Scan for the cell matching the given text and deliver its [X, Y] coordinate at center. 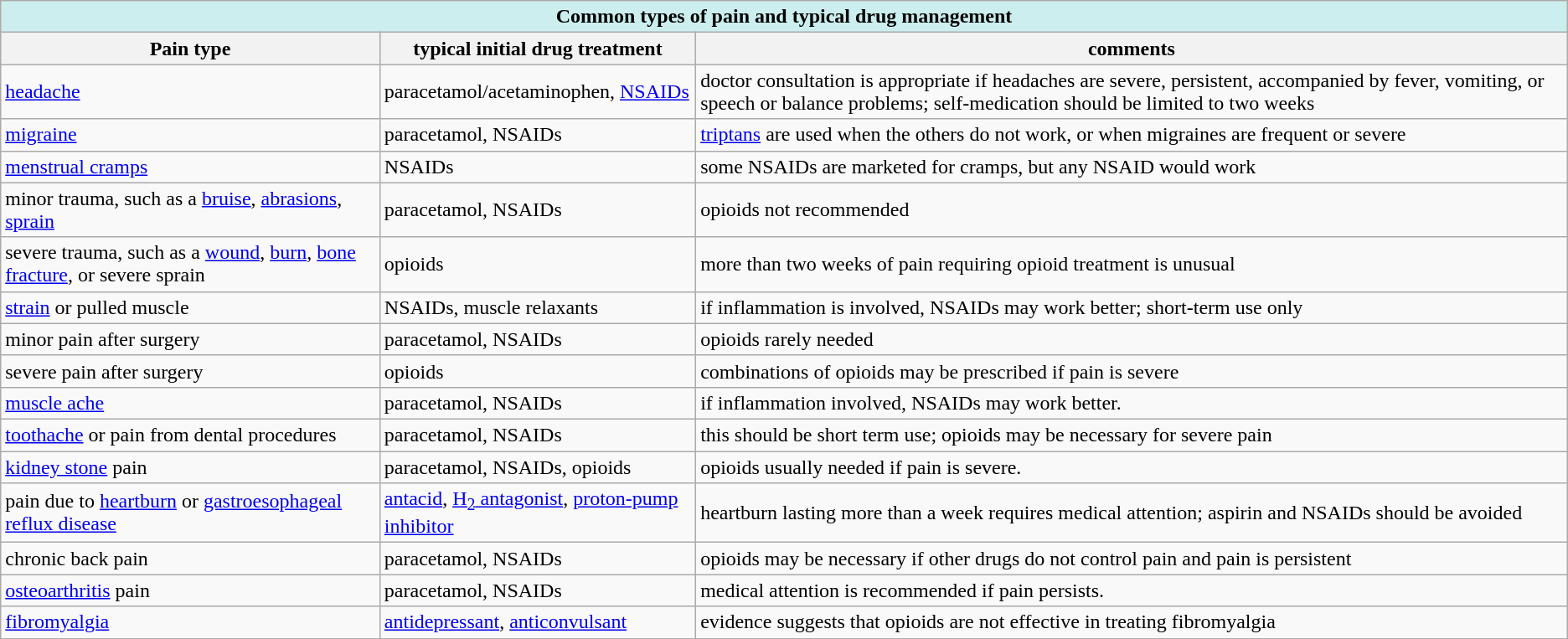
this should be short term use; opioids may be necessary for severe pain [1132, 435]
antidepressant, anticonvulsant [538, 622]
if inflammation involved, NSAIDs may work better. [1132, 403]
paracetamol, NSAIDs, opioids [538, 466]
opioids usually needed if pain is severe. [1132, 466]
opioids not recommended [1132, 209]
strain or pulled muscle [191, 307]
typical initial drug treatment [538, 49]
heartburn lasting more than a week requires medical attention; aspirin and NSAIDs should be avoided [1132, 513]
Common types of pain and typical drug management [784, 17]
triptans are used when the others do not work, or when migraines are frequent or severe [1132, 135]
toothache or pain from dental procedures [191, 435]
muscle ache [191, 403]
severe trauma, such as a wound, burn, bone fracture, or severe sprain [191, 265]
NSAIDs, muscle relaxants [538, 307]
NSAIDs [538, 167]
paracetamol/acetaminophen, NSAIDs [538, 92]
if inflammation is involved, NSAIDs may work better; short-term use only [1132, 307]
opioids rarely needed [1132, 339]
minor trauma, such as a bruise, abrasions, sprain [191, 209]
evidence suggests that opioids are not effective in treating fibromyalgia [1132, 622]
headache [191, 92]
minor pain after surgery [191, 339]
medical attention is recommended if pain persists. [1132, 590]
some NSAIDs are marketed for cramps, but any NSAID would work [1132, 167]
comments [1132, 49]
severe pain after surgery [191, 371]
osteoarthritis pain [191, 590]
pain due to heartburn or gastroesophageal reflux disease [191, 513]
antacid, H2 antagonist, proton-pump inhibitor [538, 513]
kidney stone pain [191, 466]
combinations of opioids may be prescribed if pain is severe [1132, 371]
migraine [191, 135]
fibromyalgia [191, 622]
menstrual cramps [191, 167]
chronic back pain [191, 559]
opioids may be necessary if other drugs do not control pain and pain is persistent [1132, 559]
more than two weeks of pain requiring opioid treatment is unusual [1132, 265]
Pain type [191, 49]
